Return the [x, y] coordinate for the center point of the cell that contains the specified text.  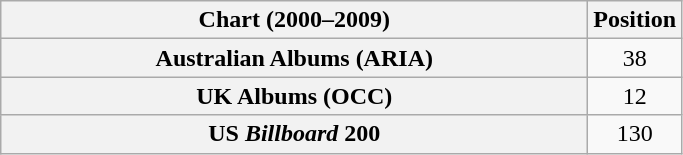
130 [635, 134]
12 [635, 96]
Position [635, 20]
Australian Albums (ARIA) [294, 58]
US Billboard 200 [294, 134]
38 [635, 58]
Chart (2000–2009) [294, 20]
UK Albums (OCC) [294, 96]
